Detect which cell encompasses the target text, then output its (X, Y) center coordinate. 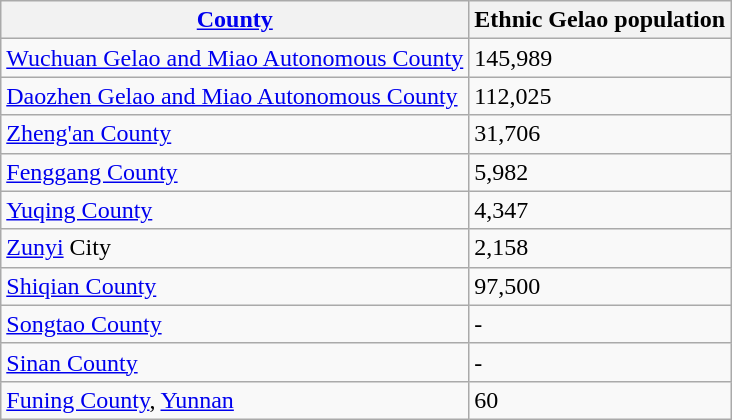
Ethnic Gelao population (600, 20)
Daozhen Gelao and Miao Autonomous County (235, 96)
Wuchuan Gelao and Miao Autonomous County (235, 58)
Shiqian County (235, 286)
31,706 (600, 134)
4,347 (600, 210)
Yuqing County (235, 210)
Sinan County (235, 362)
5,982 (600, 172)
County (235, 20)
97,500 (600, 286)
Fenggang County (235, 172)
60 (600, 400)
Zunyi City (235, 248)
145,989 (600, 58)
Songtao County (235, 324)
112,025 (600, 96)
2,158 (600, 248)
Zheng'an County (235, 134)
Funing County, Yunnan (235, 400)
